Provide the [x, y] coordinate of the cell's center where the given text is located.  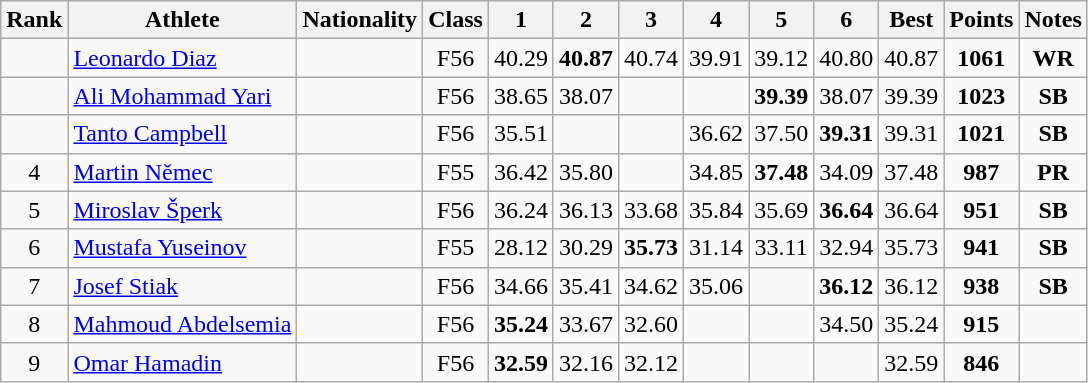
1 [520, 20]
35.84 [716, 210]
33.11 [782, 248]
34.85 [716, 172]
40.80 [846, 58]
Nationality [360, 20]
941 [982, 248]
Martin Němec [182, 172]
Mustafa Yuseinov [182, 248]
34.50 [846, 324]
30.29 [586, 248]
37.50 [782, 134]
36.62 [716, 134]
WR [1053, 58]
9 [34, 362]
39.12 [782, 58]
Omar Hamadin [182, 362]
1061 [982, 58]
34.66 [520, 286]
846 [982, 362]
Mahmoud Abdelsemia [182, 324]
32.12 [650, 362]
28.12 [520, 248]
35.51 [520, 134]
Josef Stiak [182, 286]
35.41 [586, 286]
987 [982, 172]
32.16 [586, 362]
Rank [34, 20]
32.60 [650, 324]
Athlete [182, 20]
915 [982, 324]
Ali Mohammad Yari [182, 96]
Leonardo Diaz [182, 58]
938 [982, 286]
33.68 [650, 210]
Best [912, 20]
35.69 [782, 210]
7 [34, 286]
31.14 [716, 248]
1021 [982, 134]
Notes [1053, 20]
36.42 [520, 172]
38.65 [520, 96]
2 [586, 20]
951 [982, 210]
Tanto Campbell [182, 134]
40.29 [520, 58]
36.13 [586, 210]
Points [982, 20]
PR [1053, 172]
40.74 [650, 58]
3 [650, 20]
34.09 [846, 172]
1023 [982, 96]
36.24 [520, 210]
35.80 [586, 172]
39.91 [716, 58]
32.94 [846, 248]
35.06 [716, 286]
8 [34, 324]
33.67 [586, 324]
34.62 [650, 286]
Miroslav Šperk [182, 210]
Class [456, 20]
